Locate the cell with the specified text and output its (x, y) center coordinate. 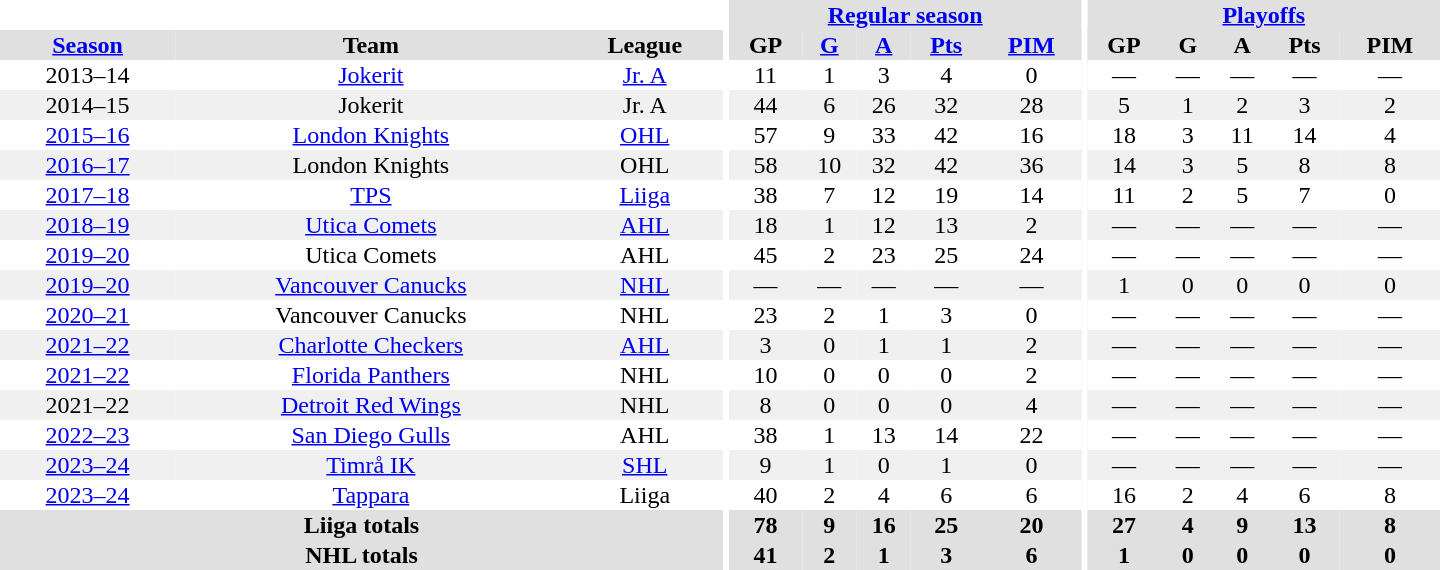
SHL (645, 465)
57 (766, 135)
2016–17 (88, 165)
26 (884, 105)
78 (766, 525)
Detroit Red Wings (370, 405)
19 (946, 195)
41 (766, 555)
2018–19 (88, 225)
24 (1031, 255)
2017–18 (88, 195)
San Diego Gulls (370, 435)
45 (766, 255)
Tappara (370, 495)
22 (1031, 435)
20 (1031, 525)
Timrå IK (370, 465)
33 (884, 135)
Team (370, 45)
2020–21 (88, 315)
28 (1031, 105)
2014–15 (88, 105)
40 (766, 495)
2015–16 (88, 135)
Regular season (905, 15)
Season (88, 45)
44 (766, 105)
Liiga totals (362, 525)
Florida Panthers (370, 375)
2022–23 (88, 435)
NHL totals (362, 555)
Charlotte Checkers (370, 345)
Playoffs (1264, 15)
36 (1031, 165)
League (645, 45)
2013–14 (88, 75)
27 (1124, 525)
58 (766, 165)
TPS (370, 195)
